Pinpoint the cell where the given text exists, returning its (x, y) midpoint coordinate. 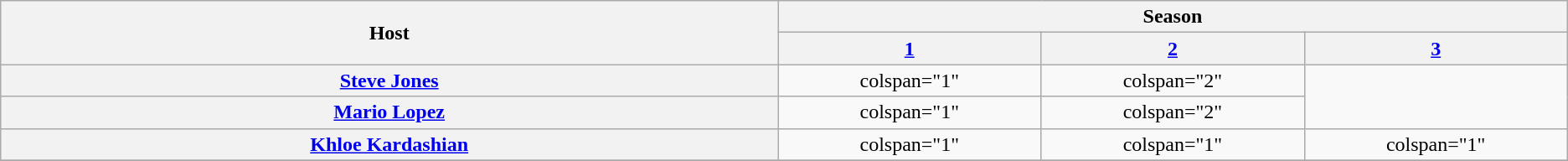
Steve Jones (389, 80)
1 (910, 49)
Host (389, 33)
2 (1173, 49)
3 (1436, 49)
Season (1173, 17)
Khloe Kardashian (389, 144)
Mario Lopez (389, 112)
